Capture the cell that displays the provided text and extract its [X, Y] central coordinate. 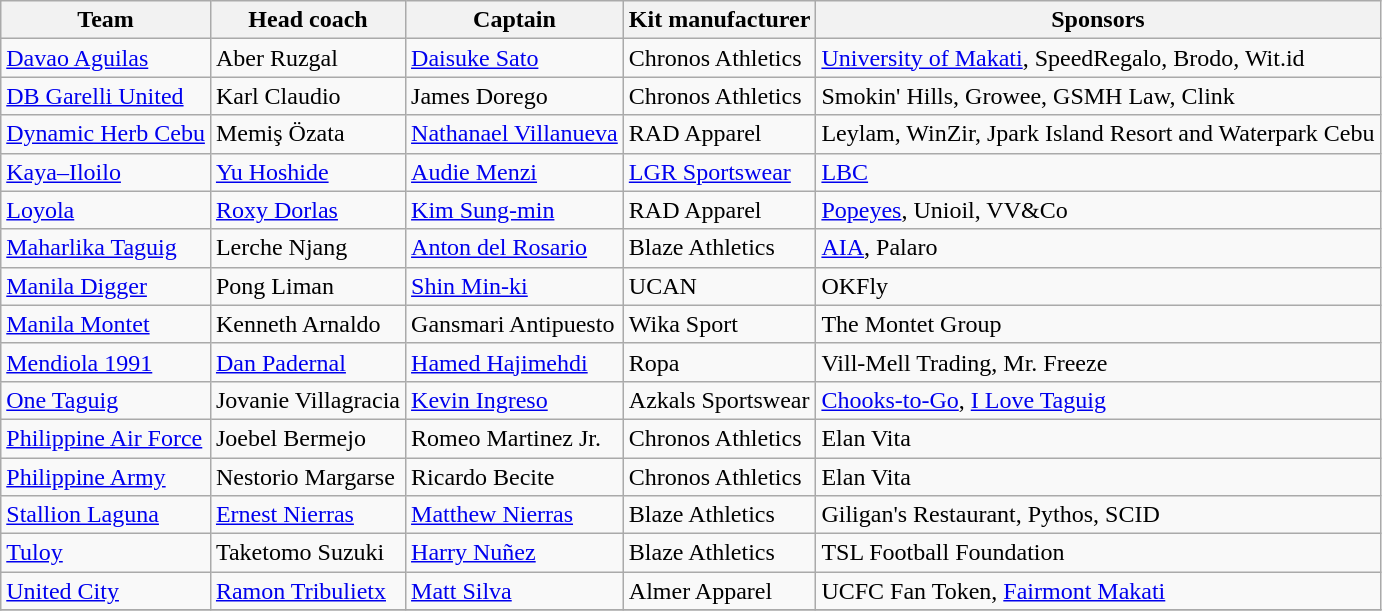
Manila Digger [106, 286]
Jovanie Villagracia [308, 400]
Stallion Laguna [106, 515]
Kevin Ingreso [515, 400]
LGR Sportswear [720, 172]
Anton del Rosario [515, 248]
Joebel Bermejo [308, 438]
Taketomo Suzuki [308, 553]
Dynamic Herb Cebu [106, 134]
Wika Sport [720, 324]
Popeyes, Unioil, VV&Co [1098, 210]
Kit manufacturer [720, 20]
Memiş Özata [308, 134]
Philippine Air Force [106, 438]
Ernest Nierras [308, 515]
Kaya–Iloilo [106, 172]
The Montet Group [1098, 324]
Nestorio Margarse [308, 477]
Head coach [308, 20]
One Taguig [106, 400]
Gansmari Antipuesto [515, 324]
Chooks-to-Go, I Love Taguig [1098, 400]
Smokin' Hills, Growee, GSMH Law, Clink [1098, 96]
Azkals Sportswear [720, 400]
Ricardo Becite [515, 477]
Manila Montet [106, 324]
Philippine Army [106, 477]
Vill-Mell Trading, Mr. Freeze [1098, 362]
University of Makati, SpeedRegalo, Brodo, Wit.id [1098, 58]
James Dorego [515, 96]
Nathanael Villanueva [515, 134]
UCAN [720, 286]
Sponsors [1098, 20]
Tuloy [106, 553]
AIA, Palaro [1098, 248]
OKFly [1098, 286]
Team [106, 20]
Aber Ruzgal [308, 58]
Giligan's Restaurant, Pythos, SCID [1098, 515]
Romeo Martinez Jr. [515, 438]
Yu Hoshide [308, 172]
Audie Menzi [515, 172]
Matthew Nierras [515, 515]
LBC [1098, 172]
Harry Nuñez [515, 553]
Maharlika Taguig [106, 248]
Davao Aguilas [106, 58]
Hamed Hajimehdi [515, 362]
Dan Padernal [308, 362]
Ramon Tribulietx [308, 591]
Pong Liman [308, 286]
Matt Silva [515, 591]
TSL Football Foundation [1098, 553]
Leylam, WinZir, Jpark Island Resort and Waterpark Cebu [1098, 134]
Captain [515, 20]
Lerche Njang [308, 248]
Roxy Dorlas [308, 210]
Kim Sung-min [515, 210]
Ropa [720, 362]
Loyola [106, 210]
United City [106, 591]
Mendiola 1991 [106, 362]
Daisuke Sato [515, 58]
UCFC Fan Token, Fairmont Makati [1098, 591]
Almer Apparel [720, 591]
Kenneth Arnaldo [308, 324]
Karl Claudio [308, 96]
Shin Min-ki [515, 286]
DB Garelli United [106, 96]
